Return (x, y) of the center of cell containing provided text 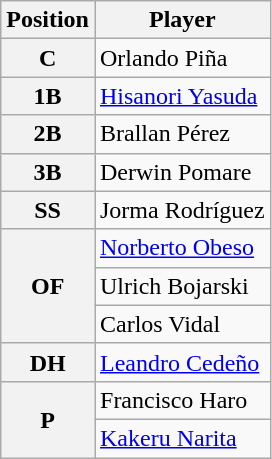
C (48, 58)
Carlos Vidal (182, 324)
Leandro Cedeño (182, 362)
Jorma Rodríguez (182, 210)
Hisanori Yasuda (182, 96)
P (48, 419)
Player (182, 20)
Derwin Pomare (182, 172)
Brallan Pérez (182, 134)
Position (48, 20)
1B (48, 96)
Norberto Obeso (182, 248)
DH (48, 362)
Orlando Piña (182, 58)
Francisco Haro (182, 400)
2B (48, 134)
SS (48, 210)
Ulrich Bojarski (182, 286)
3B (48, 172)
OF (48, 286)
Kakeru Narita (182, 438)
